Identify which cell holds the provided text, then report its (X, Y) central coordinate. 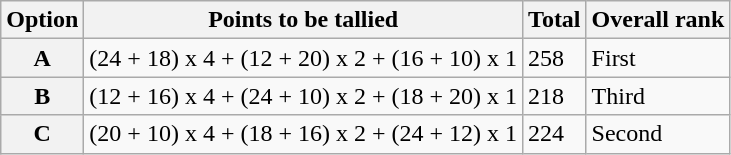
Second (658, 134)
C (42, 134)
218 (555, 96)
(12 + 16) x 4 + (24 + 10) x 2 + (18 + 20) x 1 (304, 96)
Points to be tallied (304, 20)
(24 + 18) x 4 + (12 + 20) x 2 + (16 + 10) x 1 (304, 58)
Option (42, 20)
Total (555, 20)
Third (658, 96)
224 (555, 134)
(20 + 10) x 4 + (18 + 16) x 2 + (24 + 12) x 1 (304, 134)
First (658, 58)
B (42, 96)
A (42, 58)
258 (555, 58)
Overall rank (658, 20)
